Pinpoint the cell where the given text exists, returning its [x, y] midpoint coordinate. 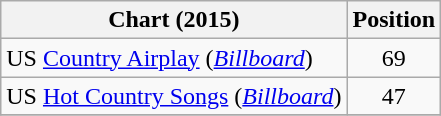
Chart (2015) [174, 20]
47 [394, 96]
US Country Airplay (Billboard) [174, 58]
US Hot Country Songs (Billboard) [174, 96]
69 [394, 58]
Position [394, 20]
